Determine the [X, Y] coordinate at the center of the cell enclosing the given text.  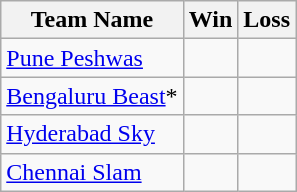
Pune Peshwas [92, 58]
Hyderabad Sky [92, 134]
Loss [267, 20]
Win [210, 20]
Team Name [92, 20]
Bengaluru Beast* [92, 96]
Chennai Slam [92, 172]
